Determine the [x, y] coordinate at the center of the cell enclosing the given text.  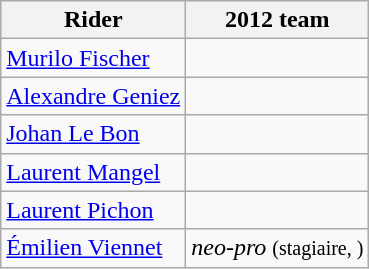
Alexandre Geniez [94, 96]
Laurent Mangel [94, 172]
Murilo Fischer [94, 58]
2012 team [278, 20]
Laurent Pichon [94, 210]
neo-pro (stagiaire, ) [278, 248]
Johan Le Bon [94, 134]
Émilien Viennet [94, 248]
Rider [94, 20]
